Determine the [X, Y] coordinate at the center of the cell enclosing the given text.  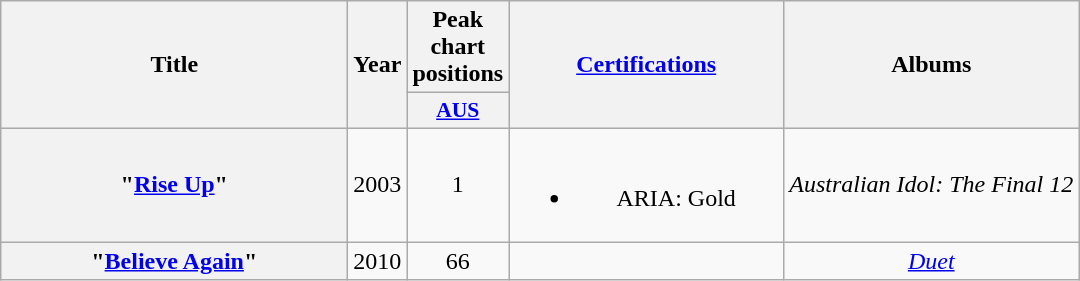
"Believe Again" [174, 261]
ARIA: Gold [646, 184]
2010 [378, 261]
Certifications [646, 65]
AUS [458, 111]
2003 [378, 184]
Duet [932, 261]
Peak chartpositions [458, 47]
"Rise Up" [174, 184]
Year [378, 65]
Title [174, 65]
66 [458, 261]
Australian Idol: The Final 12 [932, 184]
Albums [932, 65]
1 [458, 184]
